Scan for the cell matching the given text and deliver its [X, Y] coordinate at center. 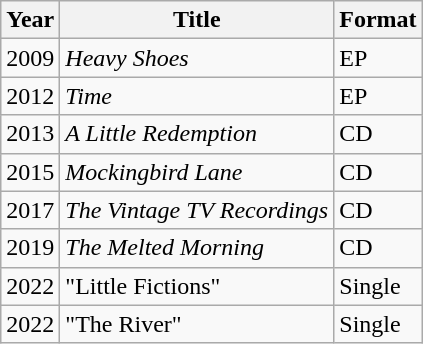
2012 [30, 96]
2017 [30, 210]
Time [197, 96]
The Vintage TV Recordings [197, 210]
Title [197, 20]
2013 [30, 134]
"Little Fictions" [197, 286]
"The River" [197, 324]
Heavy Shoes [197, 58]
Year [30, 20]
A Little Redemption [197, 134]
2015 [30, 172]
Format [378, 20]
Mockingbird Lane [197, 172]
2009 [30, 58]
The Melted Morning [197, 248]
2019 [30, 248]
